Provide the (X, Y) coordinate of the cell's center where the given text is located.  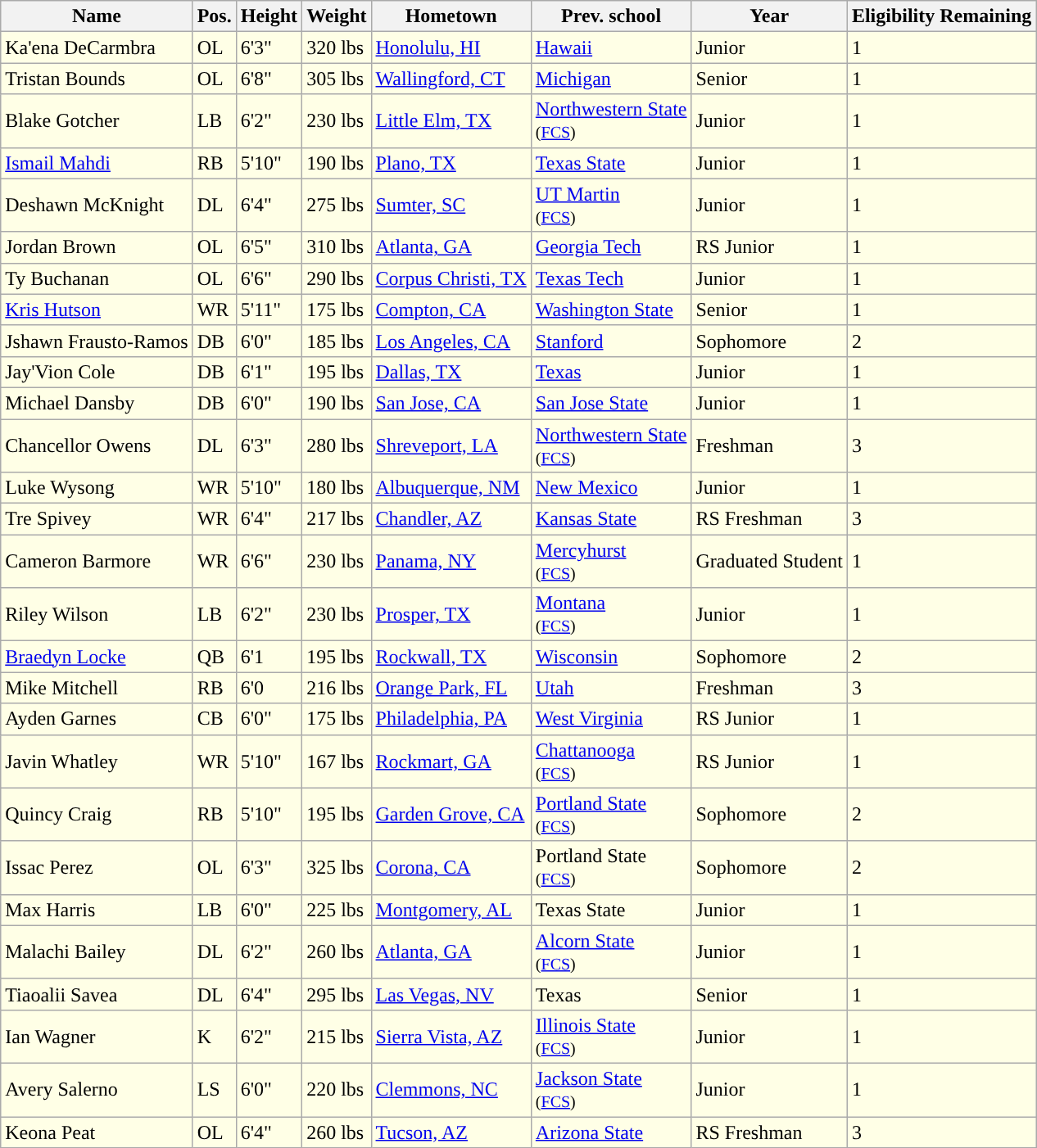
Texas Tech (611, 278)
Rockwall, TX (451, 657)
Cameron Barmore (97, 562)
Height (269, 16)
275 lbs (337, 205)
167 lbs (337, 762)
215 lbs (337, 1037)
UT Martin (FCS) (611, 205)
Montana (FCS) (611, 614)
QB (215, 657)
Las Vegas, NV (451, 994)
Issac Perez (97, 868)
Panama, NY (451, 562)
Michigan (611, 79)
185 lbs (337, 341)
325 lbs (337, 868)
Prosper, TX (451, 614)
Keona Peat (97, 1132)
Kris Hutson (97, 310)
Chancellor Owens (97, 445)
Ismail Mahdi (97, 163)
K (215, 1037)
Year (769, 16)
Dallas, TX (451, 372)
Tristan Bounds (97, 79)
Jshawn Frausto-Ramos (97, 341)
Stanford (611, 341)
Tiaoalii Savea (97, 994)
180 lbs (337, 488)
Chattanooga (FCS) (611, 762)
Ty Buchanan (97, 278)
Rockmart, GA (451, 762)
216 lbs (337, 688)
Eligibility Remaining (941, 16)
New Mexico (611, 488)
Braedyn Locke (97, 657)
Compton, CA (451, 310)
Los Angeles, CA (451, 341)
Name (97, 16)
295 lbs (337, 994)
Hawaii (611, 47)
Wisconsin (611, 657)
6'1" (269, 372)
Luke Wysong (97, 488)
6'5" (269, 247)
5'11" (269, 310)
Avery Salerno (97, 1089)
6'1 (269, 657)
Javin Whatley (97, 762)
Prev. school (611, 16)
Philadelphia, PA (451, 719)
Plano, TX (451, 163)
Honolulu, HI (451, 47)
305 lbs (337, 79)
Graduated Student (769, 562)
Georgia Tech (611, 247)
6'8" (269, 79)
Alcorn State (FCS) (611, 951)
Deshawn McKnight (97, 205)
Tucson, AZ (451, 1132)
Sierra Vista, AZ (451, 1037)
Weight (337, 16)
Washington State (611, 310)
Max Harris (97, 910)
Kansas State (611, 519)
Hometown (451, 16)
Mike Mitchell (97, 688)
Montgomery, AL (451, 910)
6'0 (269, 688)
Albuquerque, NM (451, 488)
217 lbs (337, 519)
Michael Dansby (97, 403)
310 lbs (337, 247)
Arizona State (611, 1132)
Quincy Craig (97, 814)
290 lbs (337, 278)
Corona, CA (451, 868)
Pos. (215, 16)
Jordan Brown (97, 247)
Tre Spivey (97, 519)
Corpus Christi, TX (451, 278)
Little Elm, TX (451, 121)
Utah (611, 688)
San Jose, CA (451, 403)
280 lbs (337, 445)
225 lbs (337, 910)
Sumter, SC (451, 205)
San Jose State (611, 403)
CB (215, 719)
Malachi Bailey (97, 951)
Clemmons, NC (451, 1089)
Ka'ena DeCarmbra (97, 47)
Garden Grove, CA (451, 814)
Illinois State (FCS) (611, 1037)
Blake Gotcher (97, 121)
Orange Park, FL (451, 688)
LS (215, 1089)
320 lbs (337, 47)
Chandler, AZ (451, 519)
220 lbs (337, 1089)
Ian Wagner (97, 1037)
Shreveport, LA (451, 445)
Riley Wilson (97, 614)
Mercyhurst (FCS) (611, 562)
Ayden Garnes (97, 719)
Wallingford, CT (451, 79)
West Virginia (611, 719)
Jay'Vion Cole (97, 372)
Jackson State (FCS) (611, 1089)
